Provide the (X, Y) coordinate of the cell's center where the given text is located.  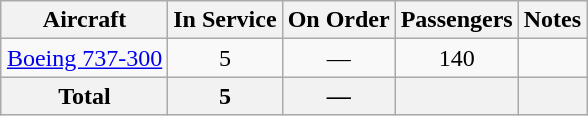
140 (456, 58)
Notes (552, 20)
On Order (338, 20)
Boeing 737-300 (84, 58)
Total (84, 96)
In Service (225, 20)
Aircraft (84, 20)
Passengers (456, 20)
